Extract the [X, Y] coordinate from the center of the cell holding the provided text.  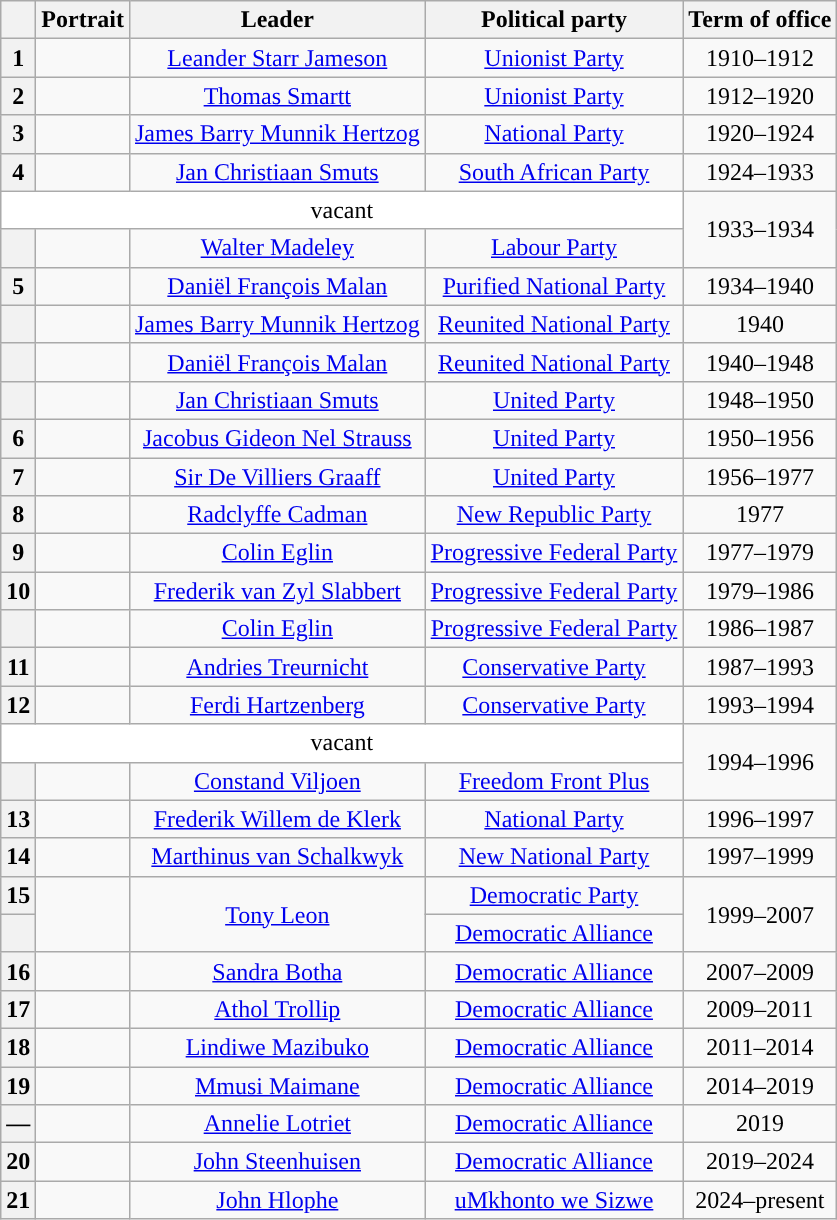
19 [18, 1085]
1997–1999 [760, 857]
9 [18, 553]
Frederik van Zyl Slabbert [277, 591]
South African Party [554, 172]
Jacobus Gideon Nel Strauss [277, 438]
12 [18, 705]
1920–1924 [760, 134]
1999–2007 [760, 914]
Purified National Party [554, 286]
1924–1933 [760, 172]
Frederik Willem de Klerk [277, 819]
Freedom Front Plus [554, 781]
1993–1994 [760, 705]
1987–1993 [760, 667]
8 [18, 515]
1977 [760, 515]
Radclyffe Cadman [277, 515]
Thomas Smartt [277, 96]
Ferdi Hartzenberg [277, 705]
2019–2024 [760, 1162]
2007–2009 [760, 971]
John Hlophe [277, 1200]
Democratic Party [554, 895]
1 [18, 58]
Leander Starr Jameson [277, 58]
Tony Leon [277, 914]
1948–1950 [760, 400]
16 [18, 971]
Mmusi Maimane [277, 1085]
1996–1997 [760, 819]
Term of office [760, 20]
11 [18, 667]
Labour Party [554, 248]
1956–1977 [760, 477]
1994–1996 [760, 762]
Constand Viljoen [277, 781]
1934–1940 [760, 286]
2 [18, 96]
Sandra Botha [277, 971]
13 [18, 819]
Lindiwe Mazibuko [277, 1047]
18 [18, 1047]
2014–2019 [760, 1085]
1979–1986 [760, 591]
Athol Trollip [277, 1009]
15 [18, 895]
3 [18, 134]
2009–2011 [760, 1009]
Walter Madeley [277, 248]
Portrait [83, 20]
— [18, 1124]
20 [18, 1162]
New National Party [554, 857]
1940 [760, 324]
Political party [554, 20]
New Republic Party [554, 515]
6 [18, 438]
1950–1956 [760, 438]
21 [18, 1200]
2019 [760, 1124]
Annelie Lotriet [277, 1124]
5 [18, 286]
1912–1920 [760, 96]
Marthinus van Schalkwyk [277, 857]
2024–present [760, 1200]
1910–1912 [760, 58]
Andries Treurnicht [277, 667]
10 [18, 591]
Leader [277, 20]
1986–1987 [760, 629]
Sir De Villiers Graaff [277, 477]
1933–1934 [760, 229]
4 [18, 172]
7 [18, 477]
1977–1979 [760, 553]
2011–2014 [760, 1047]
uMkhonto we Sizwe [554, 1200]
14 [18, 857]
1940–1948 [760, 362]
John Steenhuisen [277, 1162]
17 [18, 1009]
